From the cell containing the given text, extract its center point as (X, Y) coordinate. 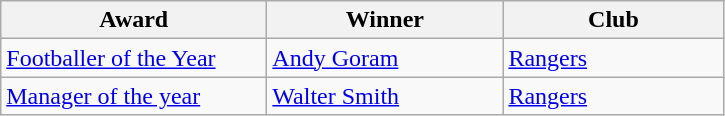
Andy Goram (385, 58)
Award (134, 20)
Walter Smith (385, 96)
Footballer of the Year (134, 58)
Winner (385, 20)
Manager of the year (134, 96)
Club (614, 20)
